For the text-containing cell, return its midpoint in (X, Y) coordinate format. 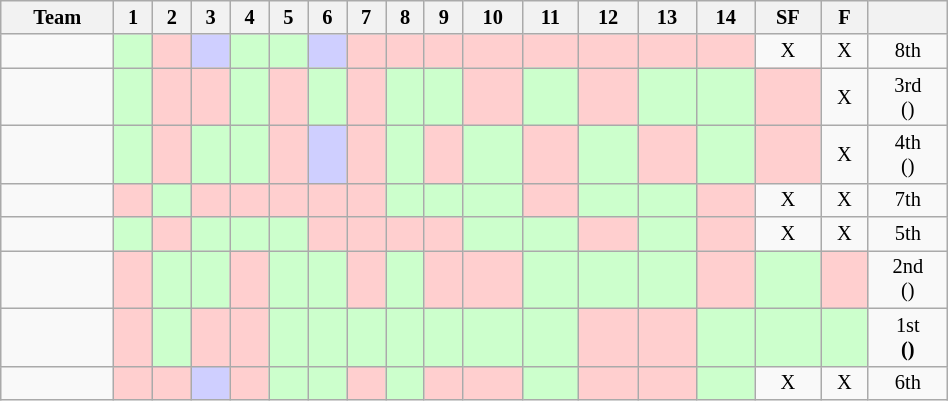
2 (172, 17)
5th (908, 234)
F (845, 17)
8th (908, 51)
10 (492, 17)
9 (444, 17)
1 (134, 17)
8 (406, 17)
7th (908, 200)
12 (608, 17)
5 (288, 17)
6 (328, 17)
7 (366, 17)
3rd() (908, 97)
1st() (908, 337)
SF (788, 17)
4th() (908, 154)
11 (550, 17)
4 (250, 17)
6th (908, 383)
13 (668, 17)
2nd() (908, 279)
14 (726, 17)
3 (210, 17)
Team (58, 17)
